Detect which cell encompasses the target text, then output its [X, Y] center coordinate. 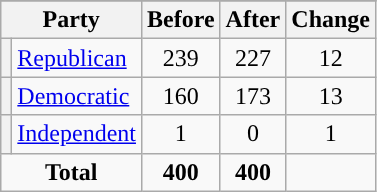
Change [331, 20]
Total [72, 172]
0 [253, 134]
Party [72, 20]
Independent [77, 134]
After [253, 20]
13 [331, 96]
239 [180, 58]
Republican [77, 58]
173 [253, 96]
12 [331, 58]
160 [180, 96]
227 [253, 58]
Democratic [77, 96]
Before [180, 20]
